Provide the [x, y] coordinate of the cell's center where the given text is located.  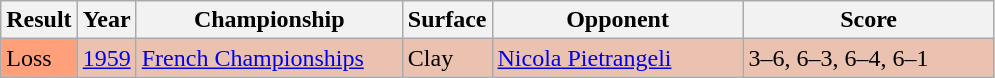
Result [39, 20]
Clay [447, 58]
French Championships [269, 58]
1959 [106, 58]
3–6, 6–3, 6–4, 6–1 [868, 58]
Championship [269, 20]
Nicola Pietrangeli [618, 58]
Year [106, 20]
Loss [39, 58]
Surface [447, 20]
Opponent [618, 20]
Score [868, 20]
